Provide the [x, y] coordinate of the cell's center where the given text is located.  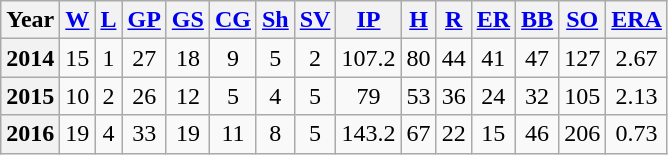
GS [188, 20]
53 [418, 96]
24 [493, 96]
H [418, 20]
2.67 [637, 58]
SO [582, 20]
46 [538, 134]
BB [538, 20]
67 [418, 134]
26 [144, 96]
2014 [30, 58]
33 [144, 134]
107.2 [368, 58]
18 [188, 58]
ERA [637, 20]
ER [493, 20]
105 [582, 96]
44 [454, 58]
CG [232, 20]
Year [30, 20]
22 [454, 134]
32 [538, 96]
12 [188, 96]
IP [368, 20]
80 [418, 58]
L [108, 20]
79 [368, 96]
143.2 [368, 134]
R [454, 20]
10 [78, 96]
1 [108, 58]
27 [144, 58]
11 [232, 134]
Sh [275, 20]
GP [144, 20]
206 [582, 134]
2.13 [637, 96]
W [78, 20]
2015 [30, 96]
2016 [30, 134]
9 [232, 58]
0.73 [637, 134]
47 [538, 58]
127 [582, 58]
41 [493, 58]
36 [454, 96]
SV [315, 20]
8 [275, 134]
